Scan for the cell matching the given text and deliver its [x, y] coordinate at center. 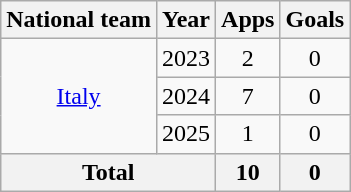
2 [248, 58]
Goals [315, 20]
Italy [79, 96]
Total [108, 172]
2025 [186, 134]
Year [186, 20]
1 [248, 134]
10 [248, 172]
2024 [186, 96]
Apps [248, 20]
National team [79, 20]
7 [248, 96]
2023 [186, 58]
